Return the (x, y) coordinate for the center point of the cell that contains the specified text.  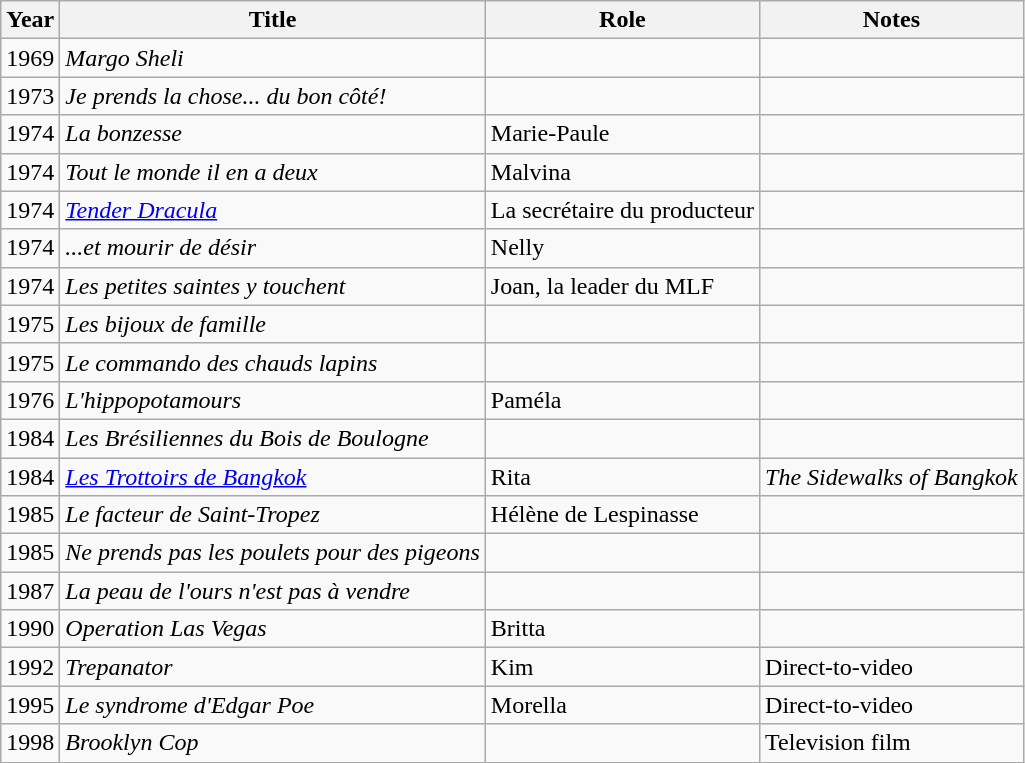
Brooklyn Cop (272, 743)
1998 (30, 743)
Joan, la leader du MLF (622, 286)
Malvina (622, 172)
Year (30, 20)
Tout le monde il en a deux (272, 172)
La secrétaire du producteur (622, 210)
Operation Las Vegas (272, 629)
Hélène de Lespinasse (622, 515)
1969 (30, 58)
Television film (892, 743)
Britta (622, 629)
Role (622, 20)
Title (272, 20)
Je prends la chose... du bon côté! (272, 96)
Les Brésiliennes du Bois de Boulogne (272, 438)
Trepanator (272, 667)
La peau de l'ours n'est pas à vendre (272, 591)
La bonzesse (272, 134)
Le facteur de Saint-Tropez (272, 515)
1976 (30, 400)
Notes (892, 20)
Les petites saintes y touchent (272, 286)
The Sidewalks of Bangkok (892, 477)
Kim (622, 667)
Le commando des chauds lapins (272, 362)
1990 (30, 629)
1995 (30, 705)
L'hippopotamours (272, 400)
Les bijoux de famille (272, 324)
Les Trottoirs de Bangkok (272, 477)
1992 (30, 667)
Nelly (622, 248)
Paméla (622, 400)
Le syndrome d'Edgar Poe (272, 705)
1973 (30, 96)
Rita (622, 477)
Morella (622, 705)
...et mourir de désir (272, 248)
1987 (30, 591)
Marie-Paule (622, 134)
Tender Dracula (272, 210)
Ne prends pas les poulets pour des pigeons (272, 553)
Margo Sheli (272, 58)
